Locate the cell with the specified text and output its (x, y) center coordinate. 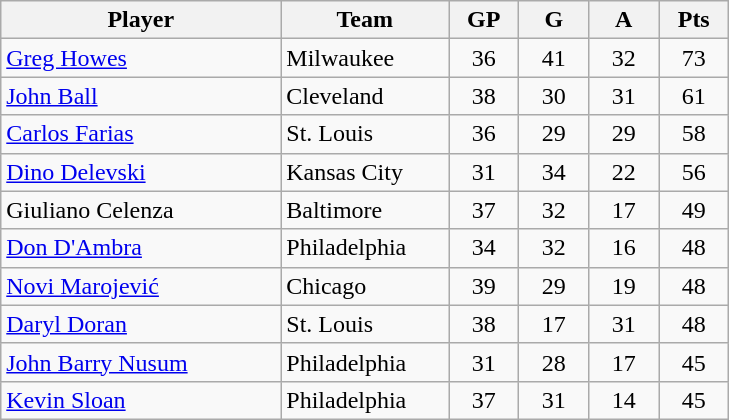
56 (694, 172)
Novi Marojević (141, 286)
41 (554, 58)
Carlos Farias (141, 134)
Daryl Doran (141, 324)
Pts (694, 20)
Kevin Sloan (141, 400)
16 (624, 248)
28 (554, 362)
14 (624, 400)
G (554, 20)
Dino Delevski (141, 172)
30 (554, 96)
58 (694, 134)
Greg Howes (141, 58)
A (624, 20)
39 (484, 286)
Giuliano Celenza (141, 210)
Chicago (365, 286)
19 (624, 286)
GP (484, 20)
61 (694, 96)
49 (694, 210)
Cleveland (365, 96)
73 (694, 58)
John Barry Nusum (141, 362)
Team (365, 20)
Milwaukee (365, 58)
Player (141, 20)
22 (624, 172)
Kansas City (365, 172)
Don D'Ambra (141, 248)
Baltimore (365, 210)
John Ball (141, 96)
